Scan for the cell matching the given text and deliver its (x, y) coordinate at center. 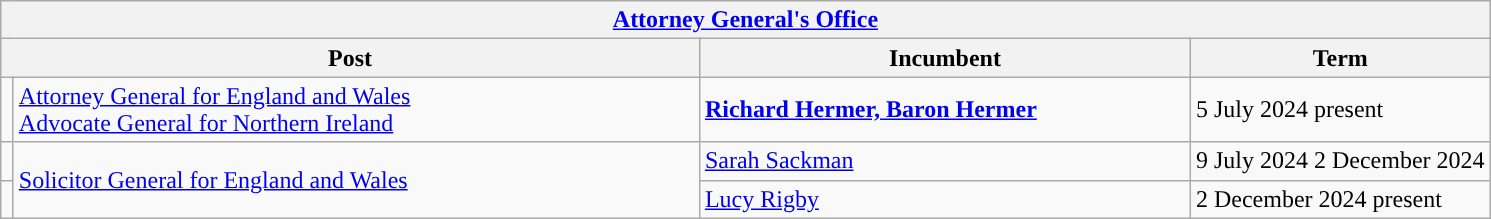
5 July 2024 present (1340, 110)
Lucy Rigby (944, 199)
9 July 2024 2 December 2024 (1340, 161)
2 December 2024 present (1340, 199)
Post (350, 58)
Incumbent (944, 58)
Attorney General for England and WalesAdvocate General for Northern Ireland (356, 110)
Attorney General's Office (746, 20)
Solicitor General for England and Wales (356, 180)
Term (1340, 58)
Richard Hermer, Baron Hermer (944, 110)
Sarah Sackman (944, 161)
